From the cell containing the given text, extract its center point as [X, Y] coordinate. 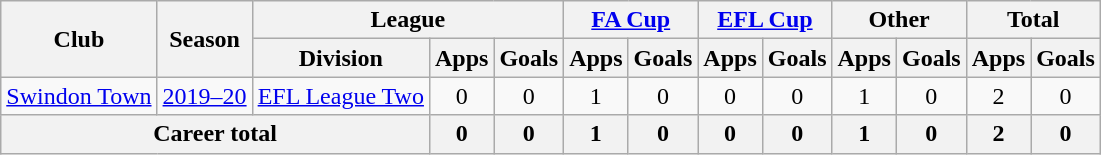
FA Cup [631, 20]
Season [204, 39]
League [408, 20]
Swindon Town [79, 96]
Career total [216, 134]
2019–20 [204, 96]
Division [340, 58]
EFL Cup [765, 20]
Total [1033, 20]
EFL League Two [340, 96]
Other [899, 20]
Club [79, 39]
